From the cell containing the given text, extract its center point as (x, y) coordinate. 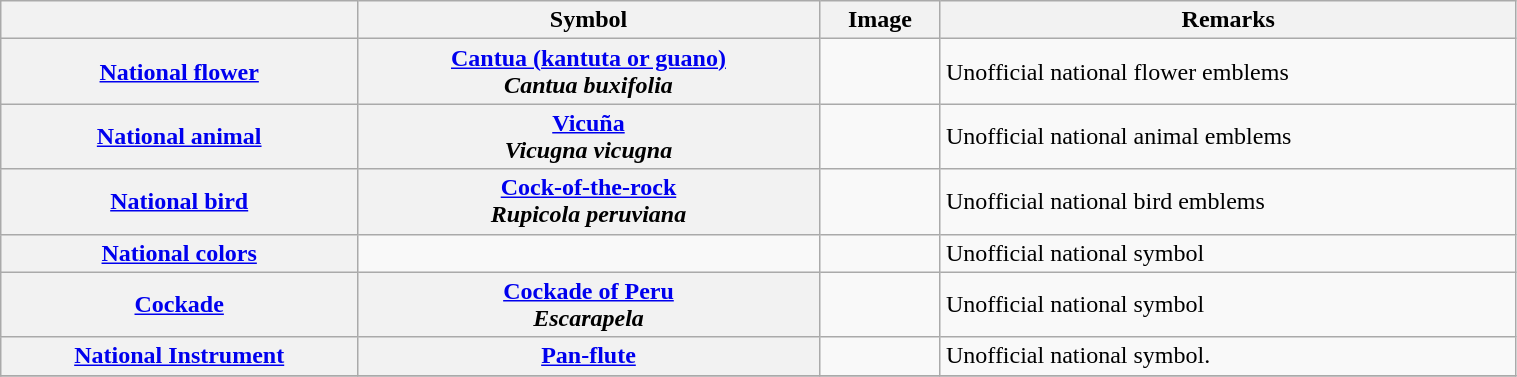
Image (880, 20)
Symbol (589, 20)
National flower (180, 72)
Cantua (kantuta or guano)Cantua buxifolia (589, 72)
National colors (180, 253)
Unofficial national symbol. (1228, 356)
Cock-of-the-rock Rupicola peruviana (589, 202)
Cockade (180, 304)
Unofficial national animal emblems (1228, 136)
National Instrument (180, 356)
Remarks (1228, 20)
National bird (180, 202)
National animal (180, 136)
Unofficial national flower emblems (1228, 72)
Vicuña Vicugna vicugna (589, 136)
Pan-flute (589, 356)
Cockade of PeruEscarapela (589, 304)
Unofficial national bird emblems (1228, 202)
